Output the [x, y] coordinate of the center of the cell containing the given text.  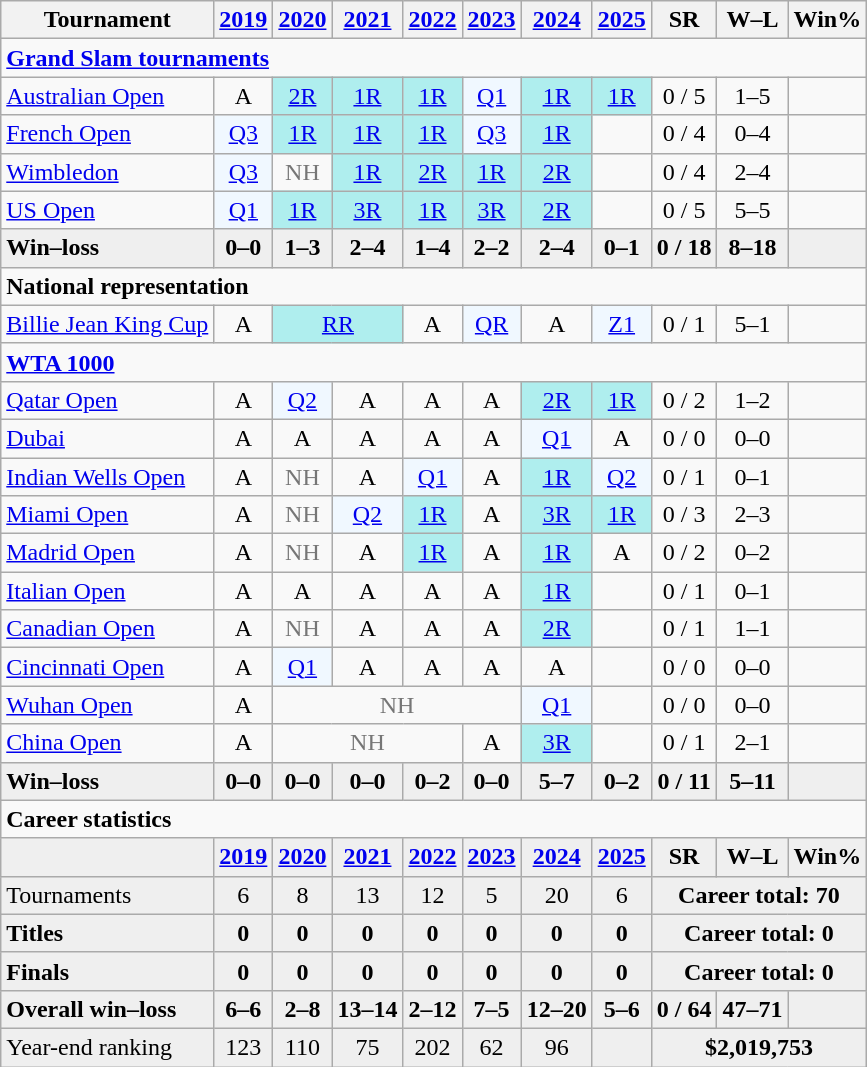
62 [492, 1047]
1–1 [752, 629]
$2,019,753 [758, 1047]
5 [492, 895]
Overall win–loss [108, 1009]
2–2 [492, 248]
110 [302, 1047]
2–8 [302, 1009]
Miami Open [108, 515]
1–4 [432, 248]
Z1 [622, 324]
Career total: 70 [758, 895]
Australian Open [108, 96]
96 [556, 1047]
0 / 64 [684, 1009]
123 [244, 1047]
QR [492, 324]
National representation [434, 286]
20 [556, 895]
US Open [108, 210]
202 [432, 1047]
RR [338, 324]
1–3 [302, 248]
WTA 1000 [434, 362]
0–4 [752, 134]
5–6 [622, 1009]
Wuhan Open [108, 705]
75 [368, 1047]
Titles [108, 933]
5–11 [752, 781]
Indian Wells Open [108, 477]
12–20 [556, 1009]
French Open [108, 134]
0 / 18 [684, 248]
Canadian Open [108, 629]
5–7 [556, 781]
Wimbledon [108, 172]
Cincinnati Open [108, 667]
Madrid Open [108, 553]
8 [302, 895]
2–3 [752, 515]
Finals [108, 971]
7–5 [492, 1009]
Grand Slam tournaments [434, 58]
Billie Jean King Cup [108, 324]
Year-end ranking [108, 1047]
12 [432, 895]
1–2 [752, 400]
13 [368, 895]
6–6 [244, 1009]
Tournaments [108, 895]
0 / 3 [684, 515]
5–5 [752, 210]
0 / 11 [684, 781]
2–1 [752, 743]
5–1 [752, 324]
Tournament [108, 20]
13–14 [368, 1009]
Qatar Open [108, 400]
Career statistics [434, 819]
China Open [108, 743]
8–18 [752, 248]
Dubai [108, 438]
1–5 [752, 96]
Italian Open [108, 591]
47–71 [752, 1009]
2–12 [432, 1009]
